Scan for the cell matching the given text and deliver its (x, y) coordinate at center. 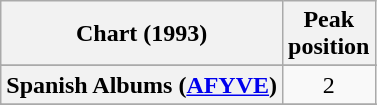
2 (329, 85)
Chart (1993) (142, 34)
Spanish Albums (AFYVE) (142, 85)
Peakposition (329, 34)
